Identify which cell holds the provided text, then report its [x, y] central coordinate. 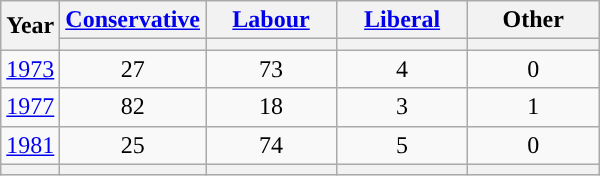
1 [534, 107]
Year [30, 26]
1973 [30, 69]
3 [402, 107]
Other [534, 20]
4 [402, 69]
5 [402, 145]
25 [133, 145]
Labour [272, 20]
Liberal [402, 20]
18 [272, 107]
1977 [30, 107]
74 [272, 145]
1981 [30, 145]
82 [133, 107]
73 [272, 69]
27 [133, 69]
Conservative [133, 20]
